Determine the [X, Y] coordinate at the center of the cell enclosing the given text.  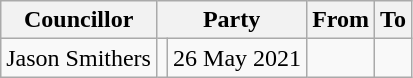
Councillor [79, 20]
To [394, 20]
From [341, 20]
Party [231, 20]
26 May 2021 [238, 58]
Jason Smithers [79, 58]
